Determine the [x, y] coordinate at the center of the cell enclosing the given text.  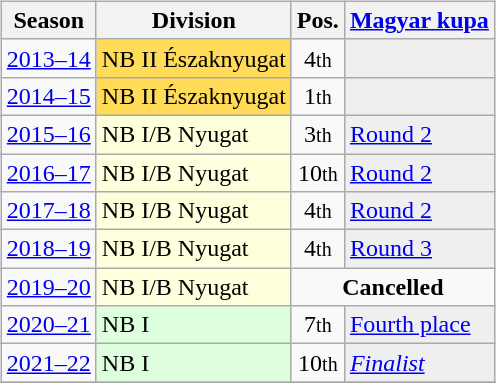
7th [318, 325]
2014–15 [48, 96]
2021–22 [48, 363]
1th [318, 96]
2020–21 [48, 325]
Round 3 [419, 249]
Division [194, 20]
3th [318, 134]
Pos. [318, 20]
2017–18 [48, 211]
Finalist [419, 363]
Cancelled [392, 287]
2016–17 [48, 173]
Fourth place [419, 325]
2018–19 [48, 249]
Magyar kupa [419, 20]
2015–16 [48, 134]
Season [48, 20]
2019–20 [48, 287]
2013–14 [48, 58]
